Extract the (x, y) coordinate from the center of the cell holding the provided text.  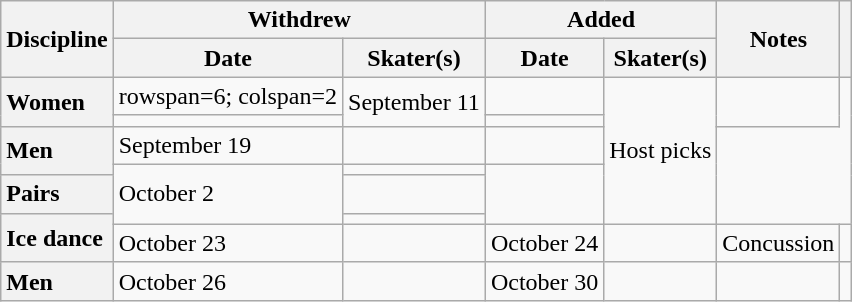
rowspan=6; colspan=2 (228, 96)
Added (600, 20)
Women (57, 102)
October 30 (544, 281)
Notes (778, 39)
Withdrew (299, 20)
September 19 (228, 145)
Ice dance (57, 238)
September 11 (414, 102)
October 2 (228, 194)
October 23 (228, 243)
Pairs (57, 194)
October 24 (544, 243)
October 26 (228, 281)
Concussion (778, 243)
Host picks (660, 150)
Discipline (57, 39)
